Detect which cell encompasses the target text, then output its (X, Y) center coordinate. 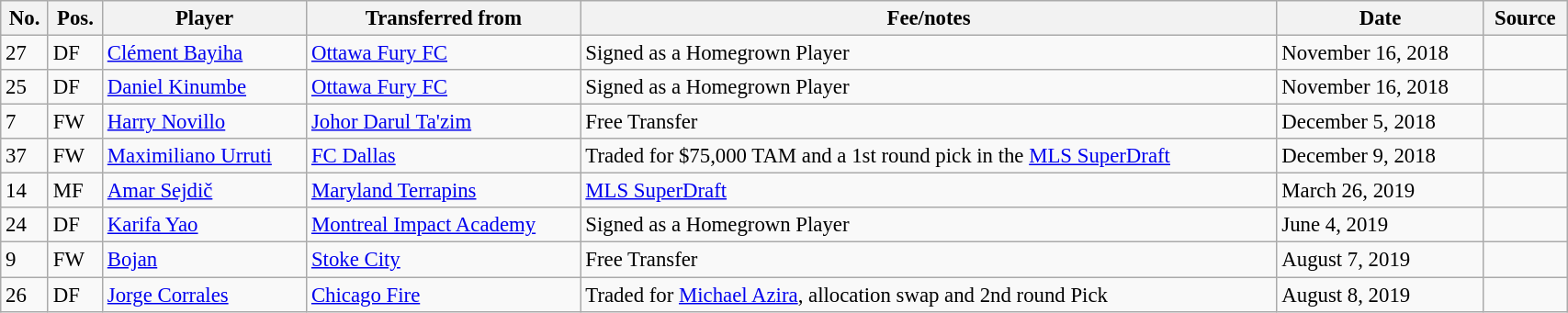
Fee/notes (929, 18)
Chicago Fire (444, 295)
December 9, 2018 (1380, 156)
9 (25, 260)
August 8, 2019 (1380, 295)
MLS SuperDraft (929, 191)
Source (1525, 18)
FC Dallas (444, 156)
Jorge Corrales (205, 295)
Karifa Yao (205, 225)
Pos. (75, 18)
Maximiliano Urruti (205, 156)
25 (25, 87)
Daniel Kinumbe (205, 87)
24 (25, 225)
26 (25, 295)
MF (75, 191)
Player (205, 18)
March 26, 2019 (1380, 191)
Montreal Impact Academy (444, 225)
Clément Bayiha (205, 53)
Traded for Michael Azira, allocation swap and 2nd round Pick (929, 295)
14 (25, 191)
Bojan (205, 260)
August 7, 2019 (1380, 260)
7 (25, 122)
Traded for $75,000 TAM and a 1st round pick in the MLS SuperDraft (929, 156)
June 4, 2019 (1380, 225)
Stoke City (444, 260)
Date (1380, 18)
Amar Sejdič (205, 191)
Maryland Terrapins (444, 191)
27 (25, 53)
December 5, 2018 (1380, 122)
Johor Darul Ta'zim (444, 122)
No. (25, 18)
Harry Novillo (205, 122)
Transferred from (444, 18)
37 (25, 156)
